Return [X, Y] of the center of cell containing provided text 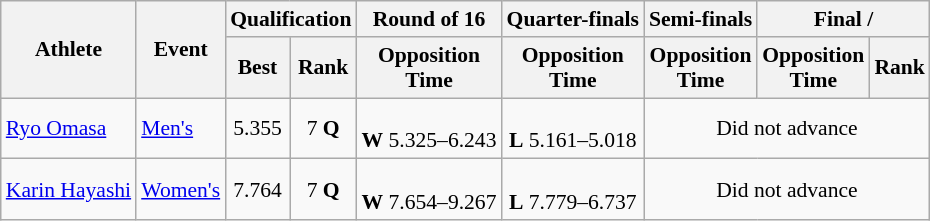
Athlete [68, 50]
7.764 [258, 190]
Qualification [290, 19]
Event [180, 50]
Best [258, 68]
Semi-finals [700, 19]
Ryo Omasa [68, 128]
Final / [844, 19]
W 5.325–6.243 [428, 128]
Women's [180, 190]
W 7.654–9.267 [428, 190]
L 7.779–6.737 [573, 190]
Quarter-finals [573, 19]
L 5.161–5.018 [573, 128]
Karin Hayashi [68, 190]
5.355 [258, 128]
Men's [180, 128]
Round of 16 [428, 19]
